Determine the [x, y] coordinate at the center of the cell enclosing the given text.  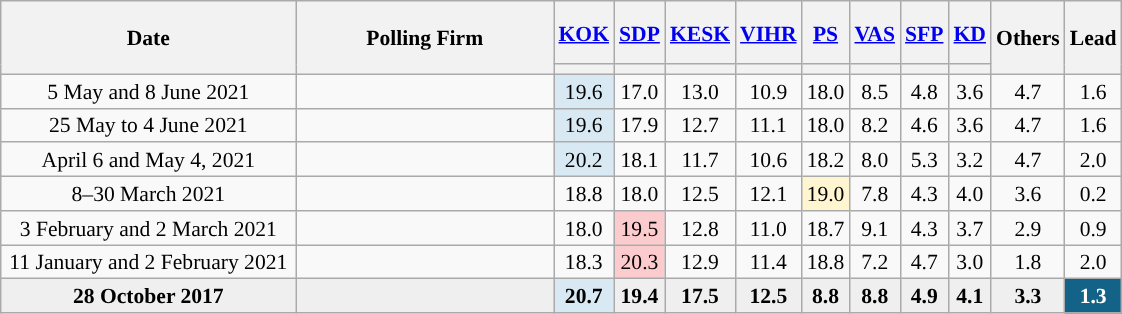
8.5 [874, 91]
11 January and 2 February 2021 [148, 262]
19.0 [826, 194]
13.0 [700, 91]
Others [1028, 38]
5.3 [924, 160]
0.9 [1094, 228]
7.8 [874, 194]
19.4 [640, 296]
3.7 [970, 228]
4.8 [924, 91]
4.0 [970, 194]
5 May and 8 June 2021 [148, 91]
VIHR [768, 32]
4.9 [924, 296]
2.9 [1028, 228]
KESK [700, 32]
4.1 [970, 296]
18.3 [584, 262]
1.3 [1094, 296]
9.1 [874, 228]
20.2 [584, 160]
SFP [924, 32]
April 6 and May 4, 2021 [148, 160]
12.1 [768, 194]
10.6 [768, 160]
VAS [874, 32]
17.9 [640, 125]
18.7 [826, 228]
1.8 [1028, 262]
12.9 [700, 262]
4.6 [924, 125]
11.0 [768, 228]
0.2 [1094, 194]
11.4 [768, 262]
8.0 [874, 160]
17.5 [700, 296]
12.7 [700, 125]
3.0 [970, 262]
7.2 [874, 262]
25 May to 4 June 2021 [148, 125]
3 February and 2 March 2021 [148, 228]
28 October 2017 [148, 296]
10.9 [768, 91]
PS [826, 32]
3.2 [970, 160]
20.3 [640, 262]
3.3 [1028, 296]
8–30 March 2021 [148, 194]
8.2 [874, 125]
12.8 [700, 228]
Date [148, 38]
11.7 [700, 160]
20.7 [584, 296]
18.2 [826, 160]
Lead [1094, 38]
18.1 [640, 160]
11.1 [768, 125]
SDP [640, 32]
KOK [584, 32]
19.5 [640, 228]
17.0 [640, 91]
KD [970, 32]
Polling Firm [425, 38]
